Search for the cell housing the specified text and yield its [x, y] center coordinate. 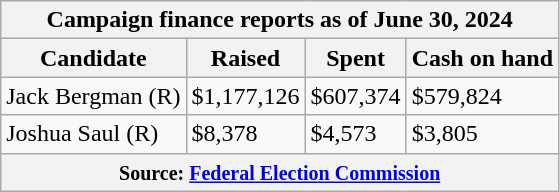
$3,805 [482, 134]
Source: Federal Election Commission [280, 172]
$579,824 [482, 96]
$4,573 [356, 134]
Cash on hand [482, 58]
$1,177,126 [246, 96]
$607,374 [356, 96]
$8,378 [246, 134]
Spent [356, 58]
Campaign finance reports as of June 30, 2024 [280, 20]
Raised [246, 58]
Joshua Saul (R) [94, 134]
Jack Bergman (R) [94, 96]
Candidate [94, 58]
